For the text-containing cell, return its midpoint in (X, Y) coordinate format. 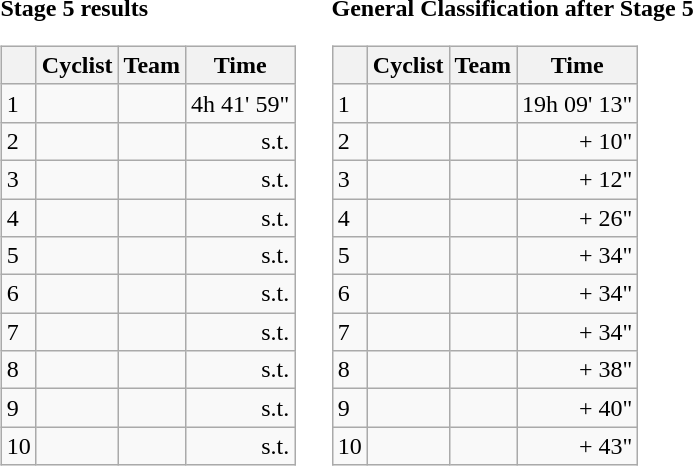
+ 10" (578, 141)
+ 26" (578, 217)
4h 41' 59" (240, 103)
19h 09' 13" (578, 103)
+ 12" (578, 179)
+ 43" (578, 446)
+ 38" (578, 370)
+ 40" (578, 408)
